Capture the cell that displays the provided text and extract its (x, y) central coordinate. 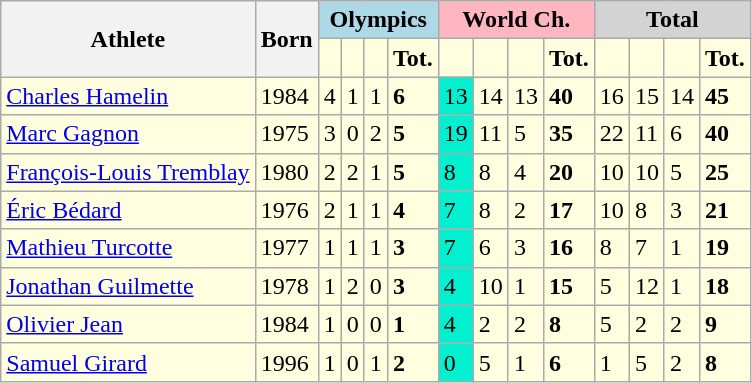
Olympics (378, 20)
World Ch. (516, 20)
1976 (286, 210)
François-Louis Tremblay (128, 172)
9 (724, 324)
22 (612, 134)
Éric Bédard (128, 210)
1996 (286, 362)
20 (568, 172)
12 (646, 286)
Born (286, 39)
Marc Gagnon (128, 134)
1978 (286, 286)
Athlete (128, 39)
21 (724, 210)
18 (724, 286)
Jonathan Guilmette (128, 286)
Charles Hamelin (128, 96)
35 (568, 134)
17 (568, 210)
25 (724, 172)
Samuel Girard (128, 362)
1975 (286, 134)
Mathieu Turcotte (128, 248)
Olivier Jean (128, 324)
45 (724, 96)
Total (672, 20)
1977 (286, 248)
1980 (286, 172)
